Output the [X, Y] coordinate of the center of the cell containing the given text.  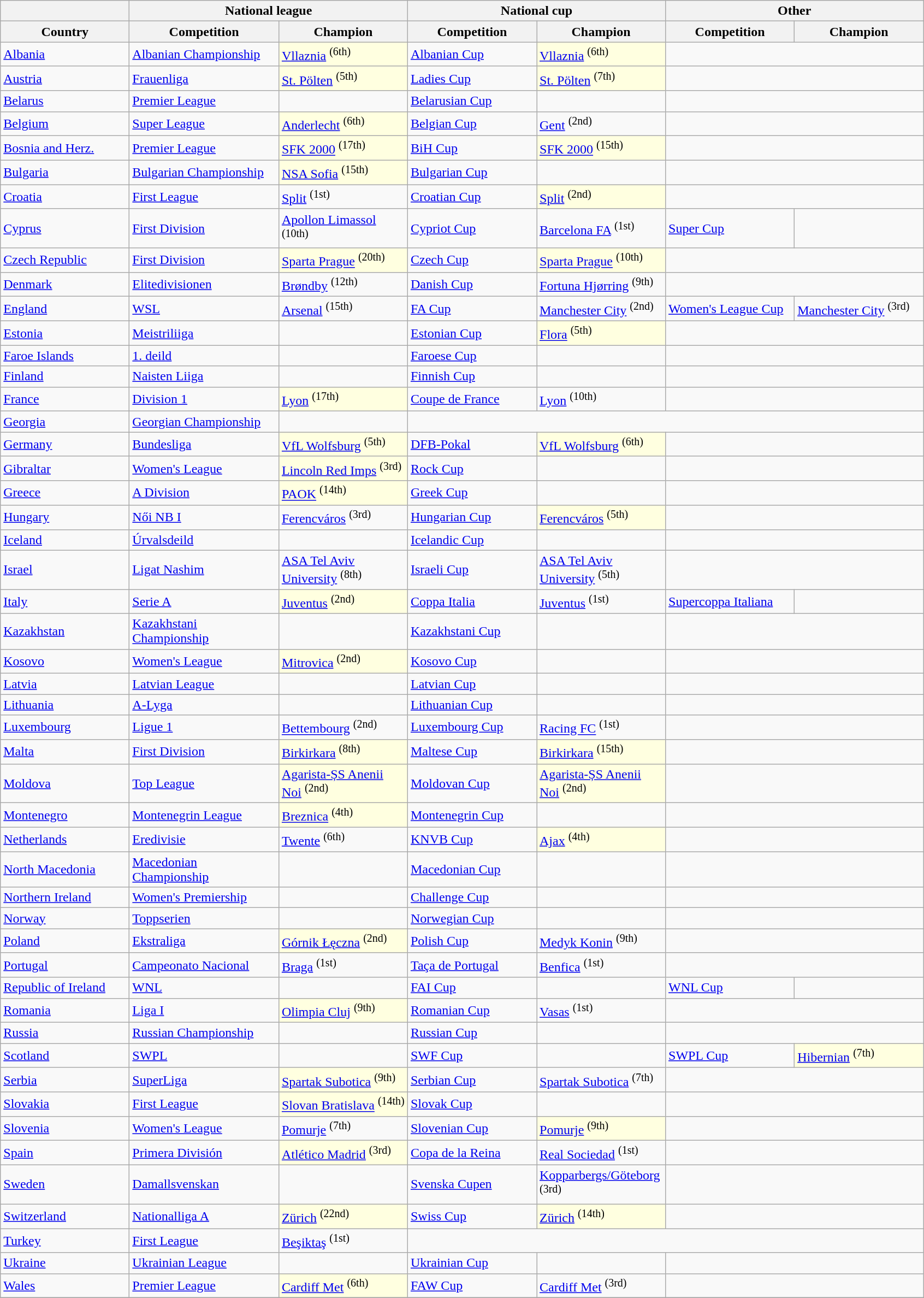
Kazakhstani Cup [472, 632]
Spartak Subotica (9th) [343, 1079]
Cypriot Cup [472, 228]
FA Cup [472, 309]
Zürich (14th) [601, 1216]
Birkirkara (8th) [343, 752]
Női NB I [204, 517]
A Division [204, 493]
Swiss Cup [472, 1216]
Lyon (10th) [601, 399]
Manchester City (3rd) [859, 309]
Italy [65, 602]
ASA Tel Aviv University (8th) [343, 570]
Georgian Championship [204, 422]
England [65, 309]
Manchester City (2nd) [601, 309]
Olimpia Cluj (9th) [343, 1011]
Hungarian Cup [472, 517]
DFB-Pokal [472, 445]
Juventus (2nd) [343, 602]
Wales [65, 1286]
St. Pölten (5th) [343, 79]
Medyk Konin (9th) [601, 941]
Split (2nd) [601, 197]
ASA Tel Aviv University (5th) [601, 570]
Icelandic Cup [472, 540]
SFK 2000 (17th) [343, 149]
Cardiff Met (6th) [343, 1286]
Taça de Portugal [472, 965]
Ligue 1 [204, 728]
Country [65, 32]
Serie A [204, 602]
Bundesliga [204, 445]
Belarusian Cup [472, 101]
Sparta Prague (10th) [601, 260]
Kopparbergs/Göteborg (3rd) [601, 1184]
Ajax (4th) [601, 839]
Ferencváros (5th) [601, 517]
Scotland [65, 1055]
St. Pölten (7th) [601, 79]
SWPL Cup [730, 1055]
Coupe de France [472, 399]
Benfica (1st) [601, 965]
Ladies Cup [472, 79]
SFK 2000 (15th) [601, 149]
FAI Cup [472, 988]
PAOK (14th) [343, 493]
Vasas (1st) [601, 1011]
Finland [65, 376]
Anderlecht (6th) [343, 123]
Lincoln Red Imps (3rd) [343, 469]
Ekstraliga [204, 941]
Belarus [65, 101]
Racing FC (1st) [601, 728]
Hibernian (7th) [859, 1055]
Turkey [65, 1241]
Rock Cup [472, 469]
Norwegian Cup [472, 918]
Macedonian Cup [472, 870]
Ukrainian Cup [472, 1263]
Israel [65, 570]
1. deild [204, 356]
Svenska Cupen [472, 1184]
Montenegrin Cup [472, 815]
Real Sociedad (1st) [601, 1153]
Bulgaria [65, 173]
Brøndby (12th) [343, 284]
Braga (1st) [343, 965]
Bosnia and Herz. [65, 149]
Portugal [65, 965]
Israeli Cup [472, 570]
Kosovo Cup [472, 661]
Serbian Cup [472, 1079]
Women's League Cup [730, 309]
Eredivisie [204, 839]
National league [269, 11]
Switzerland [65, 1216]
Bettembourg (2nd) [343, 728]
Flora (5th) [601, 333]
Elitedivisionen [204, 284]
Ukrainian League [204, 1263]
Cardiff Met (3rd) [601, 1286]
Romania [65, 1011]
Bulgarian Championship [204, 173]
Maltese Cup [472, 752]
SuperLiga [204, 1079]
Estonia [65, 333]
Super Cup [730, 228]
Kosovo [65, 661]
Latvian League [204, 684]
Fortuna Hjørring (9th) [601, 284]
Serbia [65, 1079]
Macedonian Championship [204, 870]
Split (1st) [343, 197]
Slovenian Cup [472, 1129]
FAW Cup [472, 1286]
Denmark [65, 284]
SWPL [204, 1055]
Polish Cup [472, 941]
Slovakia [65, 1105]
Danish Cup [472, 284]
Sparta Prague (20th) [343, 260]
Russian Championship [204, 1033]
Faroe Islands [65, 356]
Austria [65, 79]
Ligat Nashim [204, 570]
Latvian Cup [472, 684]
Slovak Cup [472, 1105]
Gent (2nd) [601, 123]
SWF Cup [472, 1055]
Division 1 [204, 399]
Super League [204, 123]
Beşiktaş (1st) [343, 1241]
Kazakhstan [65, 632]
Belgium [65, 123]
Russia [65, 1033]
Greece [65, 493]
Juventus (1st) [601, 602]
Malta [65, 752]
Estonian Cup [472, 333]
Úrvalsdeild [204, 540]
Albania [65, 55]
Luxembourg [65, 728]
North Macedonia [65, 870]
Luxembourg Cup [472, 728]
Breznica (4th) [343, 815]
NSA Sofia (15th) [343, 173]
KNVB Cup [472, 839]
National cup [536, 11]
Women's Premiership [204, 898]
Damallsvenskan [204, 1184]
Romanian Cup [472, 1011]
Frauenliga [204, 79]
Toppserien [204, 918]
Poland [65, 941]
A-Lyga [204, 705]
Germany [65, 445]
Challenge Cup [472, 898]
WSL [204, 309]
Belgian Cup [472, 123]
Montenegro [65, 815]
VfL Wolfsburg (5th) [343, 445]
Other [795, 11]
Slovan Bratislava (14th) [343, 1105]
Atlético Madrid (3rd) [343, 1153]
Croatia [65, 197]
Lyon (17th) [343, 399]
Coppa Italia [472, 602]
Copa de la Reina [472, 1153]
Norway [65, 918]
Górnik Łęczna (2nd) [343, 941]
Latvia [65, 684]
Primera División [204, 1153]
Spain [65, 1153]
Northern Ireland [65, 898]
Montenegrin League [204, 815]
Naisten Liiga [204, 376]
Bulgarian Cup [472, 173]
Faroese Cup [472, 356]
France [65, 399]
Kazakhstani Championship [204, 632]
Lithuanian Cup [472, 705]
Liga I [204, 1011]
Russian Cup [472, 1033]
Arsenal (15th) [343, 309]
Ferencváros (3rd) [343, 517]
Zürich (22nd) [343, 1216]
Georgia [65, 422]
Greek Cup [472, 493]
Moldova [65, 783]
Meistriliiga [204, 333]
Spartak Subotica (7th) [601, 1079]
Iceland [65, 540]
Croatian Cup [472, 197]
Czech Cup [472, 260]
Albanian Championship [204, 55]
Albanian Cup [472, 55]
Ukraine [65, 1263]
Republic of Ireland [65, 988]
WNL [204, 988]
Finnish Cup [472, 376]
WNL Cup [730, 988]
Nationalliga A [204, 1216]
Top League [204, 783]
VfL Wolfsburg (6th) [601, 445]
Slovenia [65, 1129]
Campeonato Nacional [204, 965]
BiH Cup [472, 149]
Pomurje (9th) [601, 1129]
Barcelona FA (1st) [601, 228]
Birkirkara (15th) [601, 752]
Moldovan Cup [472, 783]
Pomurje (7th) [343, 1129]
Hungary [65, 517]
Mitrovica (2nd) [343, 661]
Lithuania [65, 705]
Twente (6th) [343, 839]
Gibraltar [65, 469]
Netherlands [65, 839]
Czech Republic [65, 260]
Sweden [65, 1184]
Supercoppa Italiana [730, 602]
Cyprus [65, 228]
Apollon Limassol (10th) [343, 228]
